Extract the [X, Y] coordinate from the center of the cell holding the provided text.  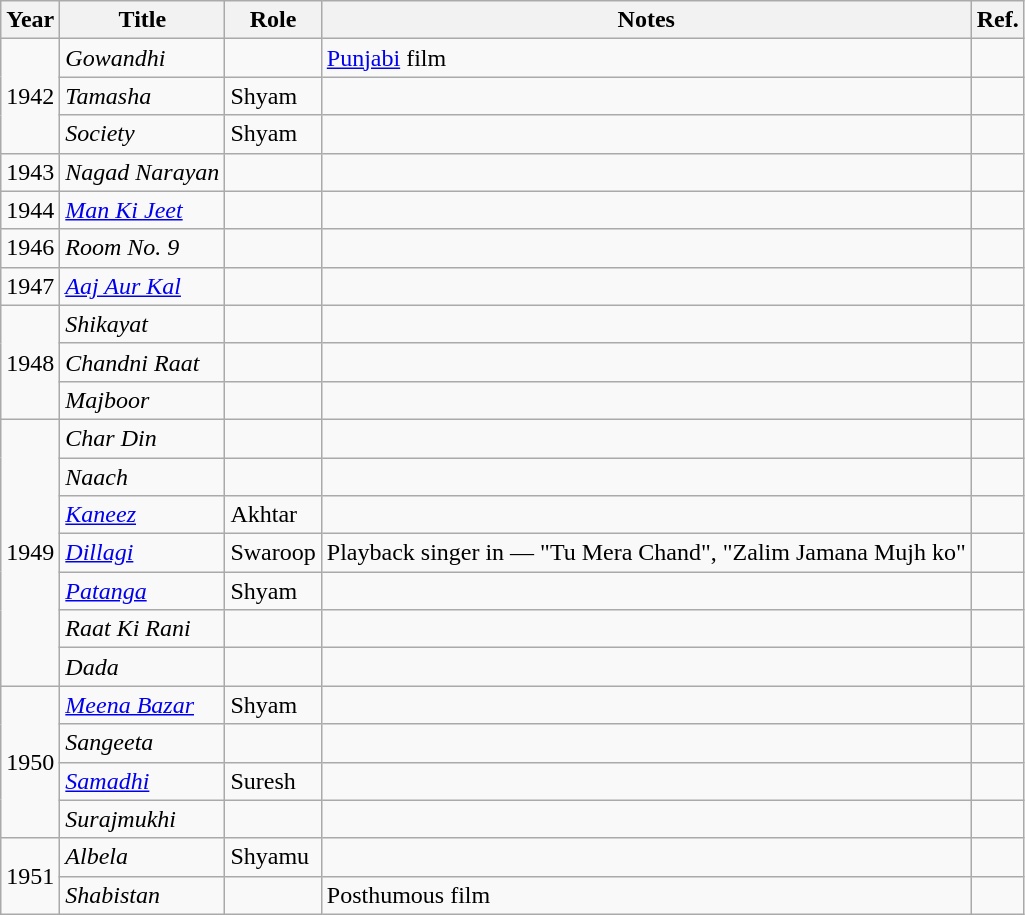
Shikayat [142, 324]
Room No. 9 [142, 248]
1947 [30, 286]
Samadhi [142, 781]
Playback singer in — "Tu Mera Chand", "Zalim Jamana Mujh ko" [646, 553]
Tamasha [142, 96]
Notes [646, 20]
1942 [30, 96]
Ref. [998, 20]
1951 [30, 876]
Raat Ki Rani [142, 629]
Aaj Aur Kal [142, 286]
1943 [30, 172]
Naach [142, 477]
Sangeeta [142, 743]
Dada [142, 667]
Punjabi film [646, 58]
1946 [30, 248]
Man Ki Jeet [142, 210]
Majboor [142, 400]
Swaroop [273, 553]
1948 [30, 362]
Dillagi [142, 553]
Akhtar [273, 515]
Society [142, 134]
Shabistan [142, 895]
Meena Bazar [142, 705]
Nagad Narayan [142, 172]
Suresh [273, 781]
Char Din [142, 438]
Chandni Raat [142, 362]
Surajmukhi [142, 819]
Shyamu [273, 857]
1944 [30, 210]
Kaneez [142, 515]
Posthumous film [646, 895]
Year [30, 20]
Patanga [142, 591]
Title [142, 20]
1949 [30, 552]
1950 [30, 762]
Role [273, 20]
Albela [142, 857]
Gowandhi [142, 58]
